For the text-containing cell, return its midpoint in (x, y) coordinate format. 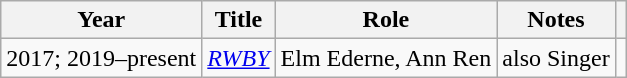
2017; 2019–present (102, 58)
also Singer (556, 58)
RWBY (238, 58)
Elm Ederne, Ann Ren (386, 58)
Title (238, 20)
Year (102, 20)
Role (386, 20)
Notes (556, 20)
